Return the (X, Y) coordinate for the center point of the cell that contains the specified text.  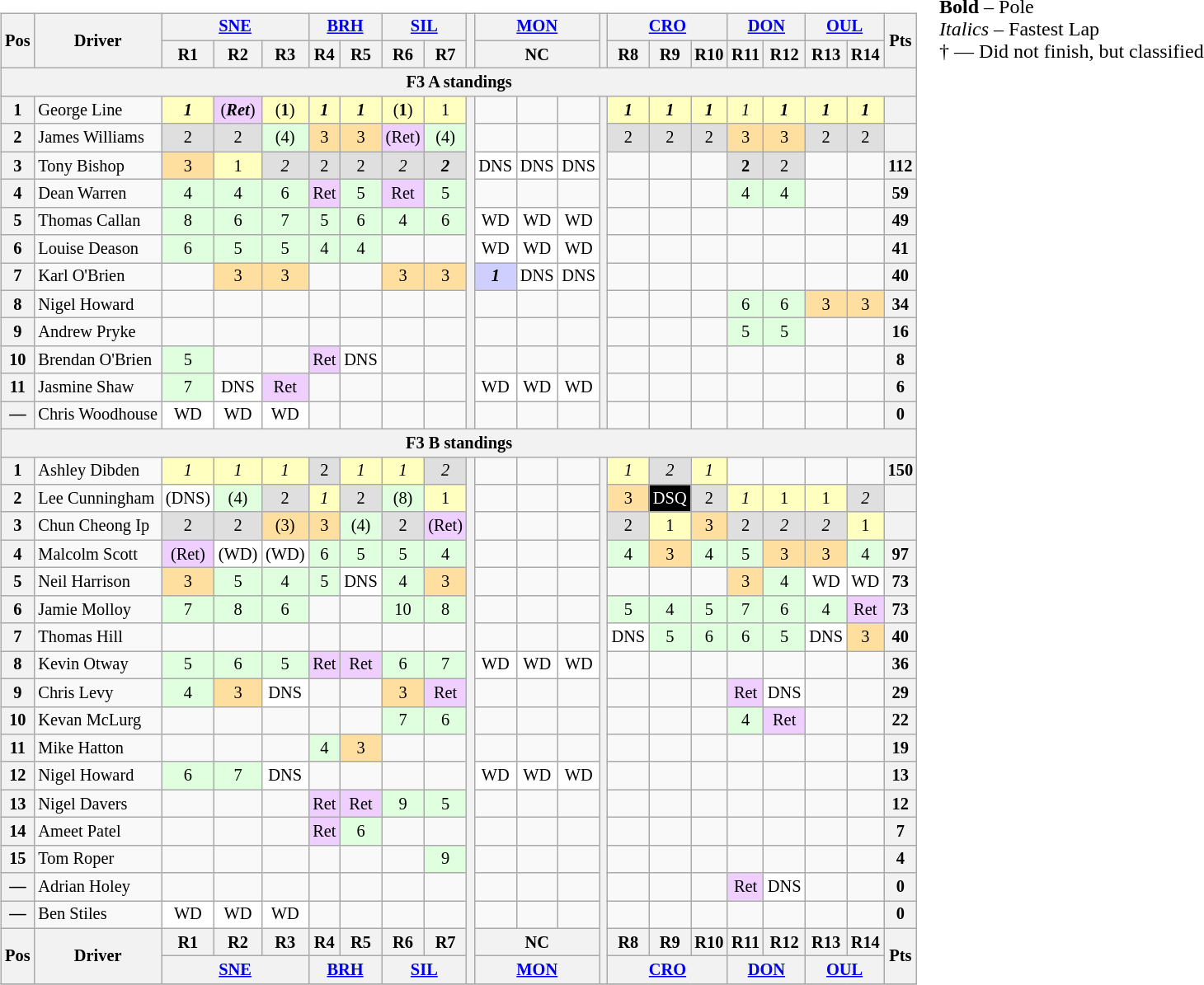
(DNS) (188, 499)
Ameet Patel (97, 832)
Malcolm Scott (97, 554)
Lee Cunningham (97, 499)
Tony Bishop (97, 166)
150 (901, 471)
29 (901, 692)
Neil Harrison (97, 582)
Kevan McLurg (97, 720)
Mike Hatton (97, 748)
Chris Levy (97, 692)
Ben Stiles (97, 915)
Chun Cheong Ip (97, 526)
F3 A standings (459, 82)
DSQ (670, 499)
19 (901, 748)
Dean Warren (97, 194)
Ashley Dibden (97, 471)
Louise Deason (97, 249)
97 (901, 554)
Chris Woodhouse (97, 415)
Tom Roper (97, 859)
Brendan O'Brien (97, 360)
Kevin Otway (97, 665)
16 (901, 332)
Adrian Holey (97, 887)
Karl O'Brien (97, 277)
James Williams (97, 138)
112 (901, 166)
Jasmine Shaw (97, 387)
F3 B standings (459, 443)
Thomas Hill (97, 637)
(3) (285, 526)
14 (17, 832)
41 (901, 249)
Andrew Pryke (97, 332)
Nigel Davers (97, 804)
Jamie Molloy (97, 609)
36 (901, 665)
George Line (97, 110)
59 (901, 194)
49 (901, 221)
Thomas Callan (97, 221)
22 (901, 720)
15 (17, 859)
34 (901, 304)
(8) (403, 499)
